Locate the cell with the specified text and output its (X, Y) center coordinate. 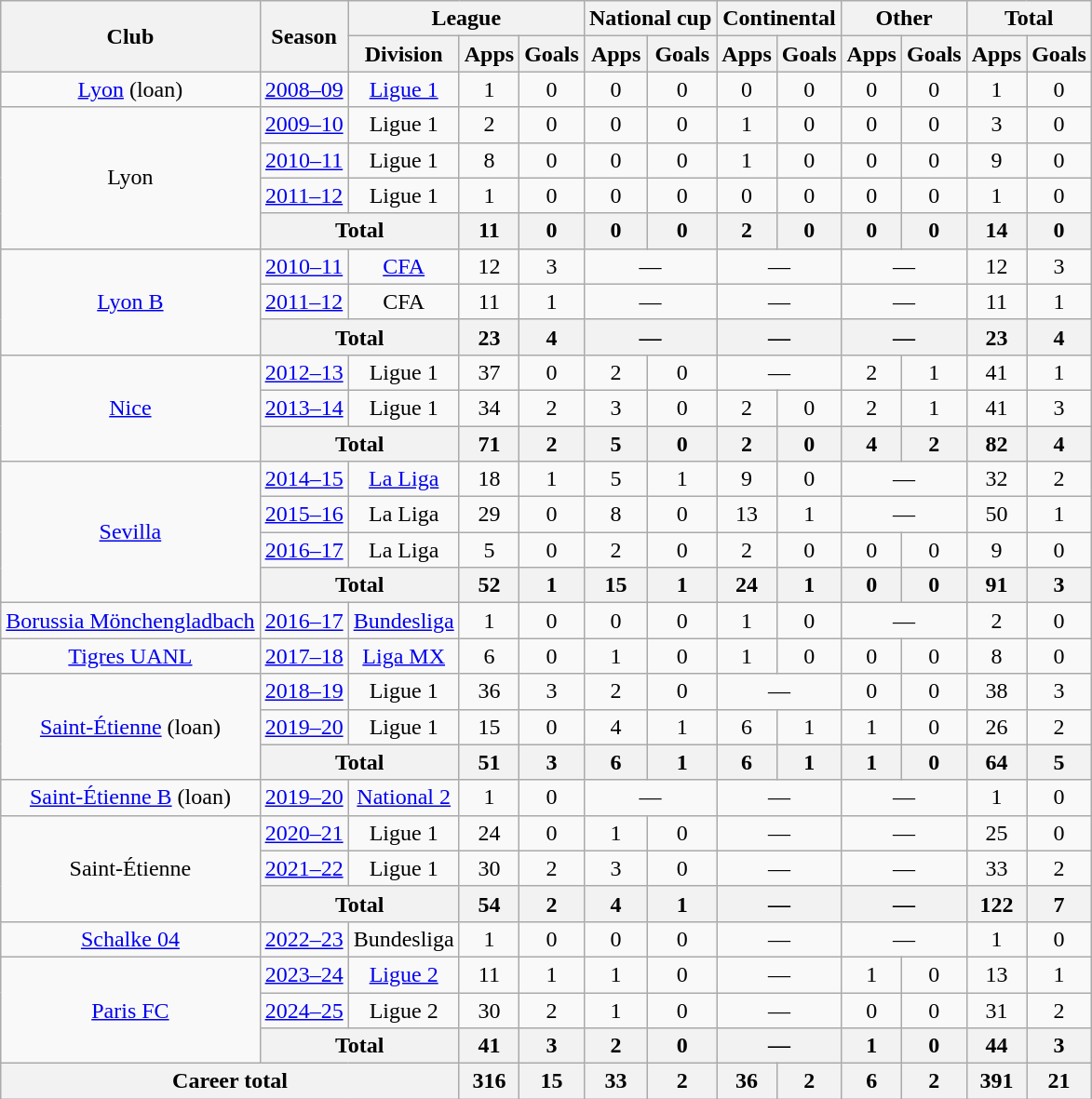
2023–24 (303, 974)
29 (489, 515)
64 (996, 762)
2020–21 (303, 833)
26 (996, 727)
2018–19 (303, 691)
32 (996, 479)
2012–13 (303, 372)
Division (404, 54)
54 (489, 904)
2022–23 (303, 939)
25 (996, 833)
2024–25 (303, 1010)
2015–16 (303, 515)
2014–15 (303, 479)
91 (996, 585)
Liga MX (404, 656)
71 (489, 444)
2008–09 (303, 89)
Career total (230, 1081)
Saint-Étienne B (loan) (130, 797)
Season (303, 36)
50 (996, 515)
Paris FC (130, 1010)
82 (996, 444)
Lyon (loan) (130, 89)
316 (489, 1081)
Other (904, 19)
Saint-Étienne (130, 868)
52 (489, 585)
44 (996, 1046)
National 2 (404, 797)
51 (489, 762)
Lyon B (130, 302)
Nice (130, 408)
18 (489, 479)
2013–14 (303, 408)
Continental (779, 19)
34 (489, 408)
2021–22 (303, 868)
Sevilla (130, 532)
391 (996, 1081)
2017–18 (303, 656)
21 (1059, 1081)
Saint-Étienne (loan) (130, 727)
Schalke 04 (130, 939)
31 (996, 1010)
Tigres UANL (130, 656)
2009–10 (303, 125)
Borussia Mönchengladbach (130, 621)
37 (489, 372)
National cup (650, 19)
League (465, 19)
14 (996, 231)
7 (1059, 904)
Lyon (130, 178)
122 (996, 904)
Club (130, 36)
38 (996, 691)
